Provide the (X, Y) coordinate of the cell's center where the given text is located.  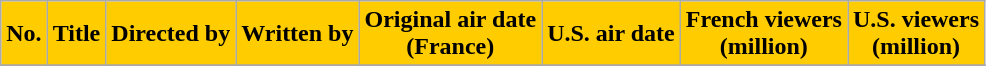
French viewers(million) (764, 34)
Directed by (171, 34)
Original air date(France) (450, 34)
U.S. viewers(million) (916, 34)
Title (76, 34)
U.S. air date (612, 34)
Written by (298, 34)
No. (24, 34)
